Find where the given text appears and provide that cell's center as (x, y) coordinate. 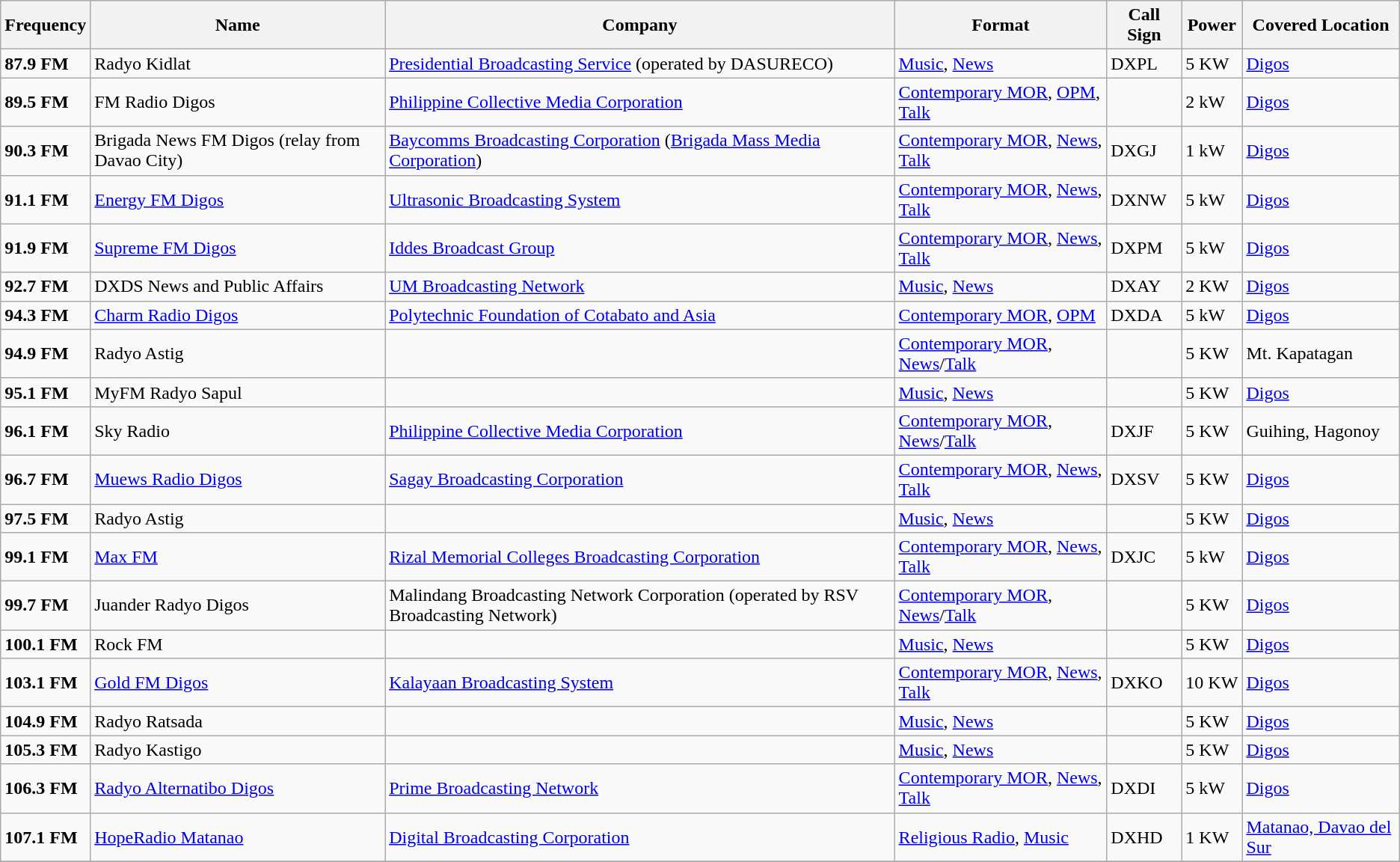
Presidential Broadcasting Service (operated by DASURECO) (640, 64)
Radyo Ratsada (238, 721)
Format (1001, 25)
DXPL (1144, 64)
Covered Location (1321, 25)
Sagay Broadcasting Corporation (640, 479)
Name (238, 25)
Muews Radio Digos (238, 479)
Malindang Broadcasting Network Corporation (operated by RSV Broadcasting Network) (640, 606)
MyFM Radyo Sapul (238, 392)
Iddes Broadcast Group (640, 248)
96.7 FM (46, 479)
90.3 FM (46, 151)
DXNW (1144, 199)
Polytechnic Foundation of Cotabato and Asia (640, 315)
Contemporary MOR, OPM (1001, 315)
Prime Broadcasting Network (640, 789)
Power (1212, 25)
Gold FM Digos (238, 682)
Radyo Alternatibo Digos (238, 789)
Radyo Kastigo (238, 750)
Rizal Memorial Colleges Broadcasting Corporation (640, 557)
1 KW (1212, 837)
UM Broadcasting Network (640, 287)
Matanao, Davao del Sur (1321, 837)
DXPM (1144, 248)
94.3 FM (46, 315)
HopeRadio Matanao (238, 837)
Brigada News FM Digos (relay from Davao City) (238, 151)
Ultrasonic Broadcasting System (640, 199)
Radyo Kidlat (238, 64)
DXGJ (1144, 151)
104.9 FM (46, 721)
Energy FM Digos (238, 199)
103.1 FM (46, 682)
FM Radio Digos (238, 102)
96.1 FM (46, 431)
106.3 FM (46, 789)
2 kW (1212, 102)
DXSV (1144, 479)
DXDA (1144, 315)
Sky Radio (238, 431)
94.9 FM (46, 353)
Juander Radyo Digos (238, 606)
Frequency (46, 25)
Rock FM (238, 644)
DXJF (1144, 431)
95.1 FM (46, 392)
Guihing, Hagonoy (1321, 431)
92.7 FM (46, 287)
97.5 FM (46, 519)
Digital Broadcasting Corporation (640, 837)
DXAY (1144, 287)
Contemporary MOR, OPM, Talk (1001, 102)
2 KW (1212, 287)
91.1 FM (46, 199)
Charm Radio Digos (238, 315)
91.9 FM (46, 248)
1 kW (1212, 151)
107.1 FM (46, 837)
Call Sign (1144, 25)
100.1 FM (46, 644)
Company (640, 25)
Kalayaan Broadcasting System (640, 682)
DXJC (1144, 557)
89.5 FM (46, 102)
99.7 FM (46, 606)
10 KW (1212, 682)
Mt. Kapatagan (1321, 353)
Baycomms Broadcasting Corporation (Brigada Mass Media Corporation) (640, 151)
Supreme FM Digos (238, 248)
87.9 FM (46, 64)
DXDS News and Public Affairs (238, 287)
DXDI (1144, 789)
99.1 FM (46, 557)
Max FM (238, 557)
105.3 FM (46, 750)
DXHD (1144, 837)
DXKO (1144, 682)
Religious Radio, Music (1001, 837)
